Return [x, y] of the center of cell containing provided text 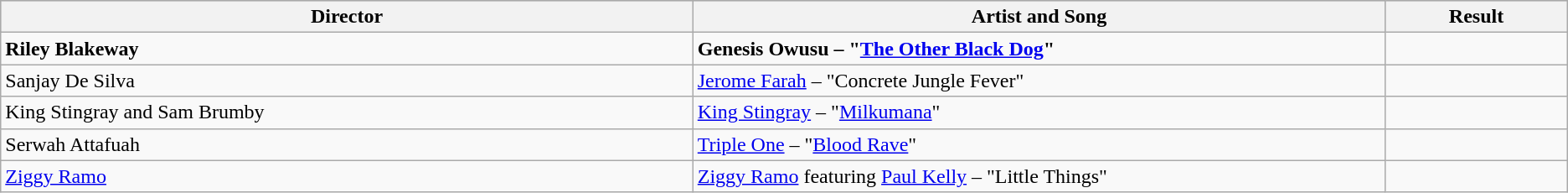
Director [347, 17]
Sanjay De Silva [347, 81]
King Stingray and Sam Brumby [347, 112]
Serwah Attafuah [347, 144]
Jerome Farah – "Concrete Jungle Fever" [1039, 81]
Genesis Owusu – "The Other Black Dog" [1039, 49]
Result [1477, 17]
Ziggy Ramo [347, 176]
Triple One – "Blood Rave" [1039, 144]
Artist and Song [1039, 17]
King Stingray – "Milkumana" [1039, 112]
Riley Blakeway [347, 49]
Ziggy Ramo featuring Paul Kelly – "Little Things" [1039, 176]
